From the cell containing the given text, extract its center point as [X, Y] coordinate. 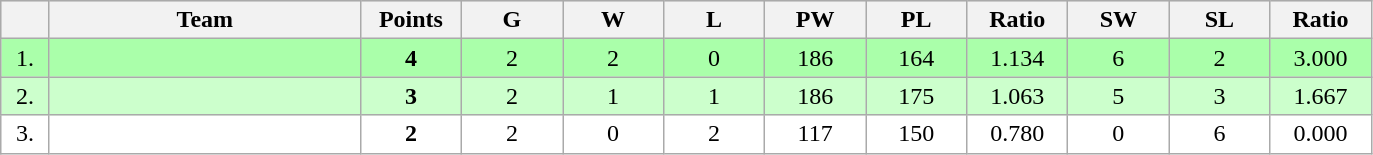
175 [916, 96]
0.780 [1018, 134]
Points [410, 20]
SW [1118, 20]
W [612, 20]
3. [26, 134]
2. [26, 96]
1.063 [1018, 96]
SL [1220, 20]
1.667 [1320, 96]
1. [26, 58]
3.000 [1320, 58]
Team [204, 20]
PW [816, 20]
PL [916, 20]
L [714, 20]
G [512, 20]
0.000 [1320, 134]
1.134 [1018, 58]
164 [916, 58]
4 [410, 58]
117 [816, 134]
150 [916, 134]
5 [1118, 96]
